From the cell containing the given text, extract its center point as [X, Y] coordinate. 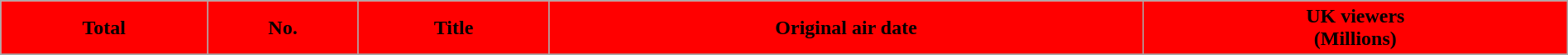
No. [283, 28]
Title [453, 28]
Original air date [846, 28]
UK viewers(Millions) [1355, 28]
Total [104, 28]
